Pinpoint the cell where the given text exists, returning its (x, y) midpoint coordinate. 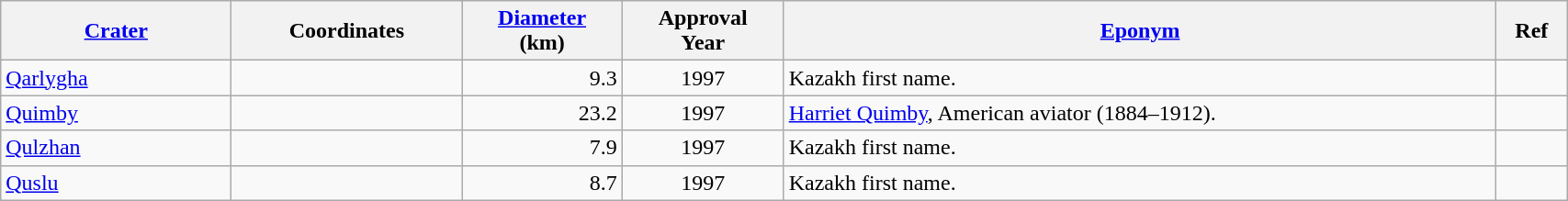
9.3 (542, 78)
Diameter(km) (542, 31)
ApprovalYear (703, 31)
Quimby (116, 113)
Quslu (116, 183)
Ref (1532, 31)
Crater (116, 31)
Harriet Quimby, American aviator (1884–1912). (1140, 113)
Qulzhan (116, 148)
8.7 (542, 183)
Eponym (1140, 31)
7.9 (542, 148)
23.2 (542, 113)
Qarlygha (116, 78)
Coordinates (347, 31)
